Scan for the cell matching the given text and deliver its [X, Y] coordinate at center. 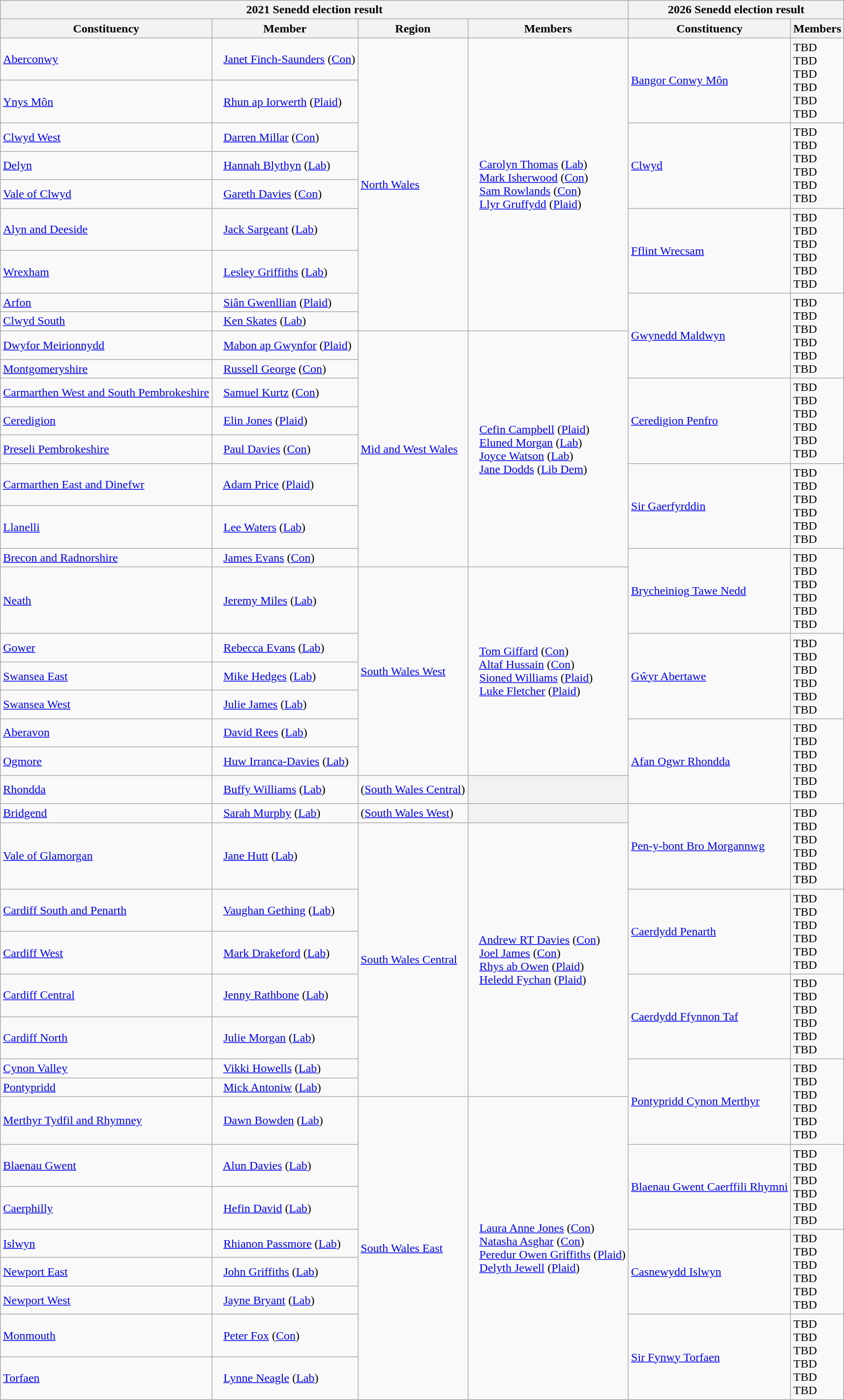
Preseli Pembrokeshire [106, 449]
David Rees (Lab) [285, 733]
Clwyd West [106, 137]
Bangor Conwy Môn [710, 81]
Aberavon [106, 733]
Rhianon Passmore (Lab) [285, 1244]
Pontypridd Cynon Merthyr [710, 1102]
2026 Senedd election result [736, 10]
Gareth Davies (Con) [285, 194]
Julie Morgan (Lab) [285, 1038]
Alyn and Deeside [106, 229]
Adam Price (Plaid) [285, 485]
Region [413, 29]
Sir Gaerfyrddin [710, 506]
Vikki Howells (Lab) [285, 1069]
Vale of Clwyd [106, 194]
Lynne Neagle (Lab) [285, 1378]
Wrexham [106, 272]
Carolyn Thomas (Lab) Mark Isherwood (Con) Sam Rowlands (Con) Llyr Gruffydd (Plaid) [548, 184]
South Wales East [413, 1248]
Ynys Môn [106, 101]
Caerdydd Penarth [710, 931]
Paul Davies (Con) [285, 449]
James Evans (Con) [285, 558]
Janet Finch-Saunders (Con) [285, 59]
Jayne Bryant (Lab) [285, 1300]
Member [285, 29]
Tom Giffard (Con) Altaf Hussain (Con) Sioned Williams (Plaid) Luke Fletcher (Plaid) [548, 671]
Jane Hutt (Lab) [285, 856]
Elin Jones (Plaid) [285, 421]
Afan Ogwr Rhondda [710, 761]
Vale of Glamorgan [106, 856]
Clwyd [710, 165]
Ogmore [106, 761]
Merthyr Tydfil and Rhymney [106, 1120]
Caerphilly [106, 1208]
Sir Fynwy Torfaen [710, 1357]
Alun Davies (Lab) [285, 1165]
Rebecca Evans (Lab) [285, 648]
Arfon [106, 302]
Siân Gwenllian (Plaid) [285, 302]
Darren Millar (Con) [285, 137]
South Wales West [413, 671]
North Wales [413, 184]
Blaenau Gwent [106, 1165]
Neath [106, 600]
Swansea West [106, 705]
Aberconwy [106, 59]
South Wales Central [413, 959]
Delyn [106, 166]
Gwynedd Maldwyn [710, 335]
Ceredigion [106, 421]
Pen-y-bont Bro Morgannwg [710, 846]
Casnewydd Islwyn [710, 1272]
Cefin Campbell (Plaid) Eluned Morgan (Lab) Joyce Watson (Lab) Jane Dodds (Lib Dem) [548, 448]
Hefin David (Lab) [285, 1208]
Gower [106, 648]
Clwyd South [106, 321]
Newport West [106, 1300]
Laura Anne Jones (Con) Natasha Asghar (Con) Peredur Owen Griffiths (Plaid) Delyth Jewell (Plaid) [548, 1248]
Buffy Williams (Lab) [285, 790]
Mid and West Wales [413, 448]
Rhun ap Iorwerth (Plaid) [285, 101]
Ken Skates (Lab) [285, 321]
Gŵyr Abertawe [710, 676]
Cardiff West [106, 953]
Cardiff North [106, 1038]
Monmouth [106, 1336]
Llanelli [106, 527]
Samuel Kurtz (Con) [285, 392]
Jenny Rathbone (Lab) [285, 995]
Carmarthen East and Dinefwr [106, 485]
Mabon ap Gwynfor (Plaid) [285, 345]
Mark Drakeford (Lab) [285, 953]
Hannah Blythyn (Lab) [285, 166]
(South Wales Central) [413, 790]
Torfaen [106, 1378]
Bridgend [106, 813]
Dwyfor Meirionnydd [106, 345]
Peter Fox (Con) [285, 1336]
Swansea East [106, 676]
John Griffiths (Lab) [285, 1272]
Fflint Wrecsam [710, 251]
Mick Antoniw (Lab) [285, 1087]
Sarah Murphy (Lab) [285, 813]
Blaenau Gwent Caerffili Rhymni [710, 1187]
(South Wales West) [413, 813]
Rhondda [106, 790]
Newport East [106, 1272]
Islwyn [106, 1244]
Pontypridd [106, 1087]
Carmarthen West and South Pembrokeshire [106, 392]
Huw Irranca-Davies (Lab) [285, 761]
Mike Hedges (Lab) [285, 676]
Jack Sargeant (Lab) [285, 229]
Andrew RT Davies (Con) Joel James (Con) Rhys ab Owen (Plaid) Heledd Fychan (Plaid) [548, 959]
Julie James (Lab) [285, 705]
Caerdydd Ffynnon Taf [710, 1017]
Brecon and Radnorshire [106, 558]
Vaughan Gething (Lab) [285, 911]
Montgomeryshire [106, 369]
Cardiff South and Penarth [106, 911]
Jeremy Miles (Lab) [285, 600]
Brycheiniog Tawe Nedd [710, 591]
Dawn Bowden (Lab) [285, 1120]
Lee Waters (Lab) [285, 527]
Russell George (Con) [285, 369]
Cardiff Central [106, 995]
2021 Senedd election result [315, 10]
Lesley Griffiths (Lab) [285, 272]
Ceredigion Penfro [710, 421]
Cynon Valley [106, 1069]
